Pinpoint the cell where the given text exists, returning its (X, Y) midpoint coordinate. 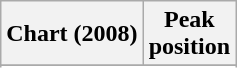
Chart (2008) (72, 34)
Peakposition (189, 34)
